From the cell containing the given text, extract its center point as (X, Y) coordinate. 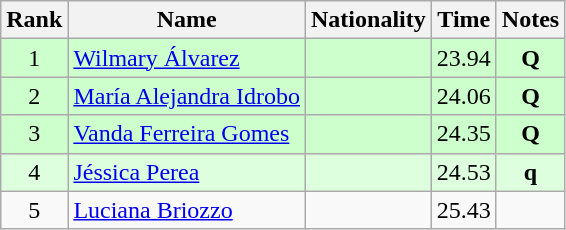
25.43 (464, 210)
23.94 (464, 58)
María Alejandra Idrobo (187, 96)
Wilmary Álvarez (187, 58)
Luciana Briozzo (187, 210)
Name (187, 20)
Jéssica Perea (187, 172)
4 (34, 172)
5 (34, 210)
1 (34, 58)
Time (464, 20)
Notes (530, 20)
24.06 (464, 96)
Rank (34, 20)
3 (34, 134)
q (530, 172)
2 (34, 96)
24.35 (464, 134)
Nationality (369, 20)
24.53 (464, 172)
Vanda Ferreira Gomes (187, 134)
